Capture the cell that displays the provided text and extract its [X, Y] central coordinate. 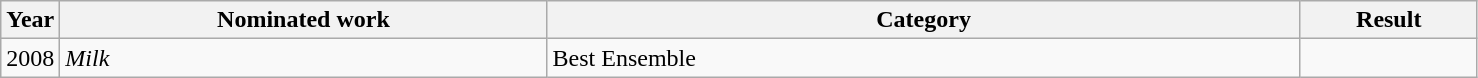
Result [1388, 20]
Category [924, 20]
Nominated work [304, 20]
Best Ensemble [924, 58]
2008 [30, 58]
Year [30, 20]
Milk [304, 58]
